Provide the (x, y) coordinate of the cell's center where the given text is located.  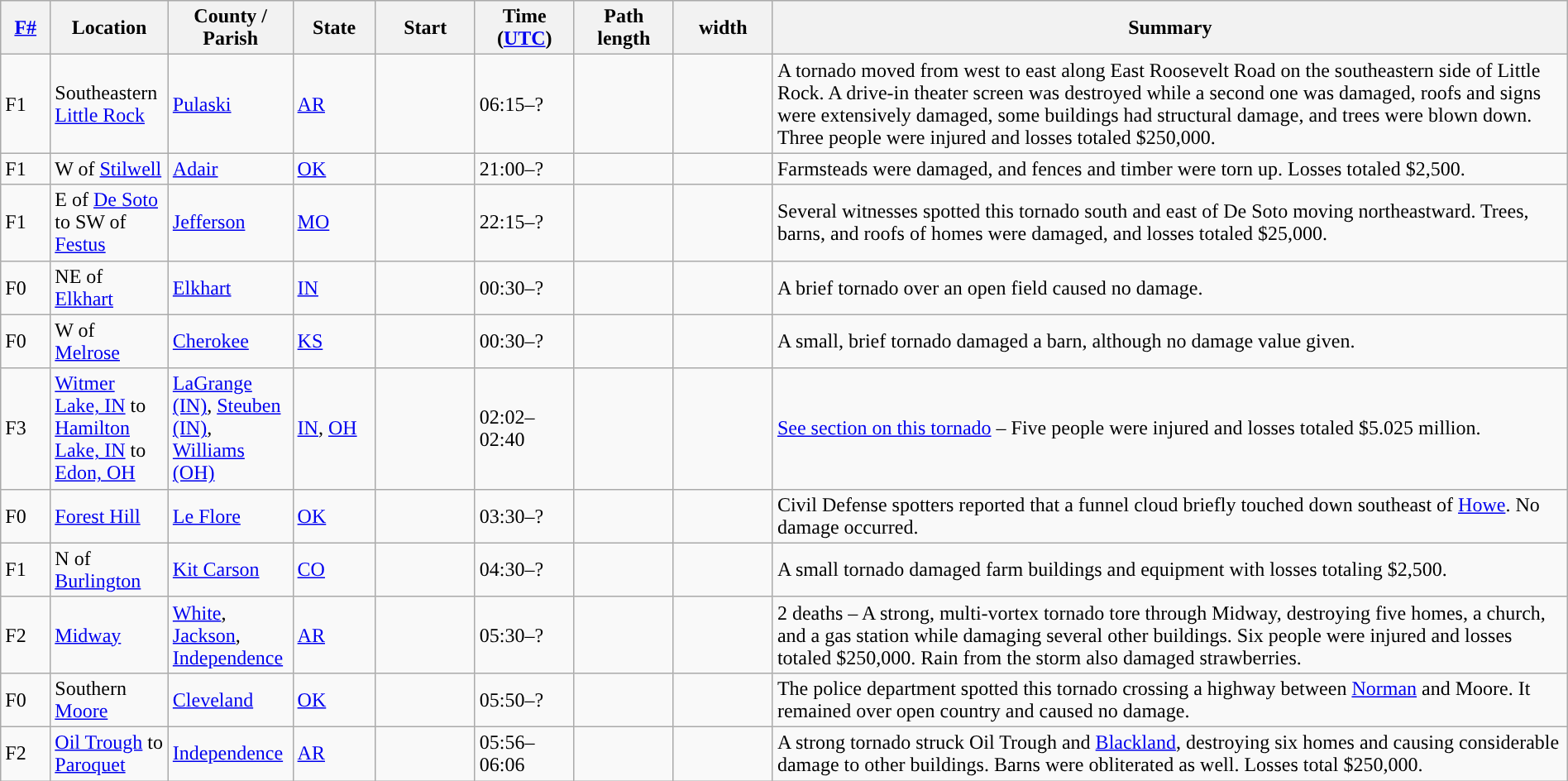
21:00–? (524, 169)
CO (334, 569)
White, Jackson, Independence (230, 635)
Kit Carson (230, 569)
Adair (230, 169)
Summary (1169, 28)
02:02–02:40 (524, 429)
Path length (624, 28)
Jefferson (230, 223)
Time (UTC) (524, 28)
KS (334, 341)
22:15–? (524, 223)
04:30–? (524, 569)
05:30–? (524, 635)
Cleveland (230, 700)
06:15–? (524, 104)
03:30–? (524, 516)
Witmer Lake, IN to Hamilton Lake, IN to Edon, OH (109, 429)
F3 (26, 429)
See section on this tornado – Five people were injured and losses totaled $5.025 million. (1169, 429)
Southeastern Little Rock (109, 104)
A brief tornado over an open field caused no damage. (1169, 288)
State (334, 28)
IN, OH (334, 429)
County / Parish (230, 28)
W of Melrose (109, 341)
width (723, 28)
LaGrange (IN), Steuben (IN), Williams (OH) (230, 429)
E of De Soto to SW of Festus (109, 223)
Forest Hill (109, 516)
Elkhart (230, 288)
F# (26, 28)
Oil Trough to Paroquet (109, 753)
A small tornado damaged farm buildings and equipment with losses totaling $2,500. (1169, 569)
NE of Elkhart (109, 288)
W of Stilwell (109, 169)
Pulaski (230, 104)
N of Burlington (109, 569)
MO (334, 223)
05:50–? (524, 700)
Start (425, 28)
Independence (230, 753)
Location (109, 28)
The police department spotted this tornado crossing a highway between Norman and Moore. It remained over open country and caused no damage. (1169, 700)
Civil Defense spotters reported that a funnel cloud briefly touched down southeast of Howe. No damage occurred. (1169, 516)
Midway (109, 635)
Cherokee (230, 341)
IN (334, 288)
Farmsteads were damaged, and fences and timber were torn up. Losses totaled $2,500. (1169, 169)
A small, brief tornado damaged a barn, although no damage value given. (1169, 341)
Le Flore (230, 516)
05:56–06:06 (524, 753)
Southern Moore (109, 700)
